Determine the (X, Y) coordinate at the center of the cell enclosing the given text.  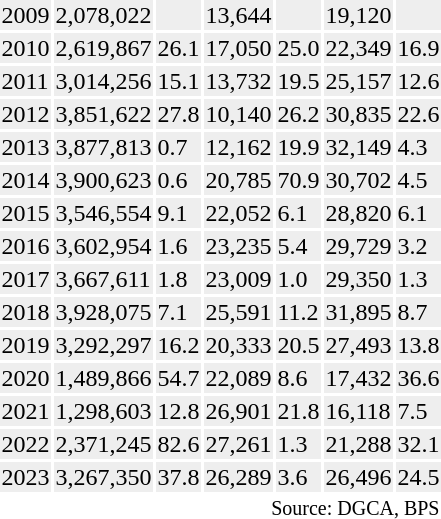
2,619,867 (104, 48)
23,235 (238, 246)
29,350 (358, 279)
2022 (26, 444)
26,901 (238, 411)
2015 (26, 213)
2012 (26, 114)
5.4 (298, 246)
23,009 (238, 279)
25,591 (238, 312)
20,333 (238, 345)
37.8 (178, 477)
2,078,022 (104, 15)
20,785 (238, 180)
8.7 (418, 312)
26,289 (238, 477)
26,496 (358, 477)
28,820 (358, 213)
26.2 (298, 114)
13.8 (418, 345)
2011 (26, 81)
20.5 (298, 345)
36.6 (418, 378)
12.6 (418, 81)
27,261 (238, 444)
4.3 (418, 147)
7.1 (178, 312)
2009 (26, 15)
22.6 (418, 114)
70.9 (298, 180)
31,895 (358, 312)
1.6 (178, 246)
22,349 (358, 48)
16.9 (418, 48)
3,851,622 (104, 114)
27.8 (178, 114)
2,371,245 (104, 444)
4.5 (418, 180)
3,292,297 (104, 345)
54.7 (178, 378)
22,052 (238, 213)
1.0 (298, 279)
9.1 (178, 213)
2014 (26, 180)
15.1 (178, 81)
7.5 (418, 411)
2018 (26, 312)
19.5 (298, 81)
19,120 (358, 15)
0.6 (178, 180)
3,014,256 (104, 81)
30,702 (358, 180)
13,732 (238, 81)
25,157 (358, 81)
2017 (26, 279)
32.1 (418, 444)
19.9 (298, 147)
30,835 (358, 114)
3.2 (418, 246)
2010 (26, 48)
3,877,813 (104, 147)
3,928,075 (104, 312)
3,267,350 (104, 477)
16,118 (358, 411)
22,089 (238, 378)
82.6 (178, 444)
2019 (26, 345)
29,729 (358, 246)
1,489,866 (104, 378)
25.0 (298, 48)
3,900,623 (104, 180)
1.8 (178, 279)
8.6 (298, 378)
1,298,603 (104, 411)
17,432 (358, 378)
12.8 (178, 411)
24.5 (418, 477)
32,149 (358, 147)
2023 (26, 477)
2021 (26, 411)
11.2 (298, 312)
21,288 (358, 444)
17,050 (238, 48)
3.6 (298, 477)
27,493 (358, 345)
10,140 (238, 114)
2020 (26, 378)
3,667,611 (104, 279)
12,162 (238, 147)
2013 (26, 147)
3,602,954 (104, 246)
16.2 (178, 345)
2016 (26, 246)
3,546,554 (104, 213)
26.1 (178, 48)
21.8 (298, 411)
13,644 (238, 15)
0.7 (178, 147)
